Pinpoint the cell where the given text exists, returning its (x, y) midpoint coordinate. 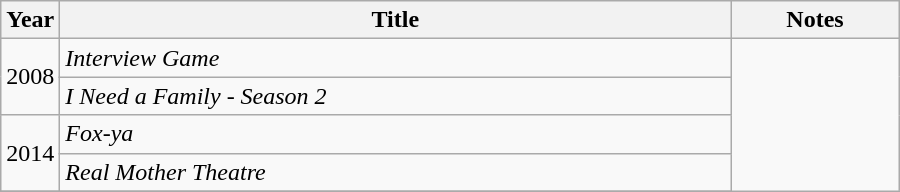
Notes (815, 20)
Year (30, 20)
Real Mother Theatre (396, 172)
I Need a Family - Season 2 (396, 96)
Fox-ya (396, 134)
2014 (30, 153)
2008 (30, 77)
Interview Game (396, 58)
Title (396, 20)
